Extract the [X, Y] coordinate from the center of the cell holding the provided text.  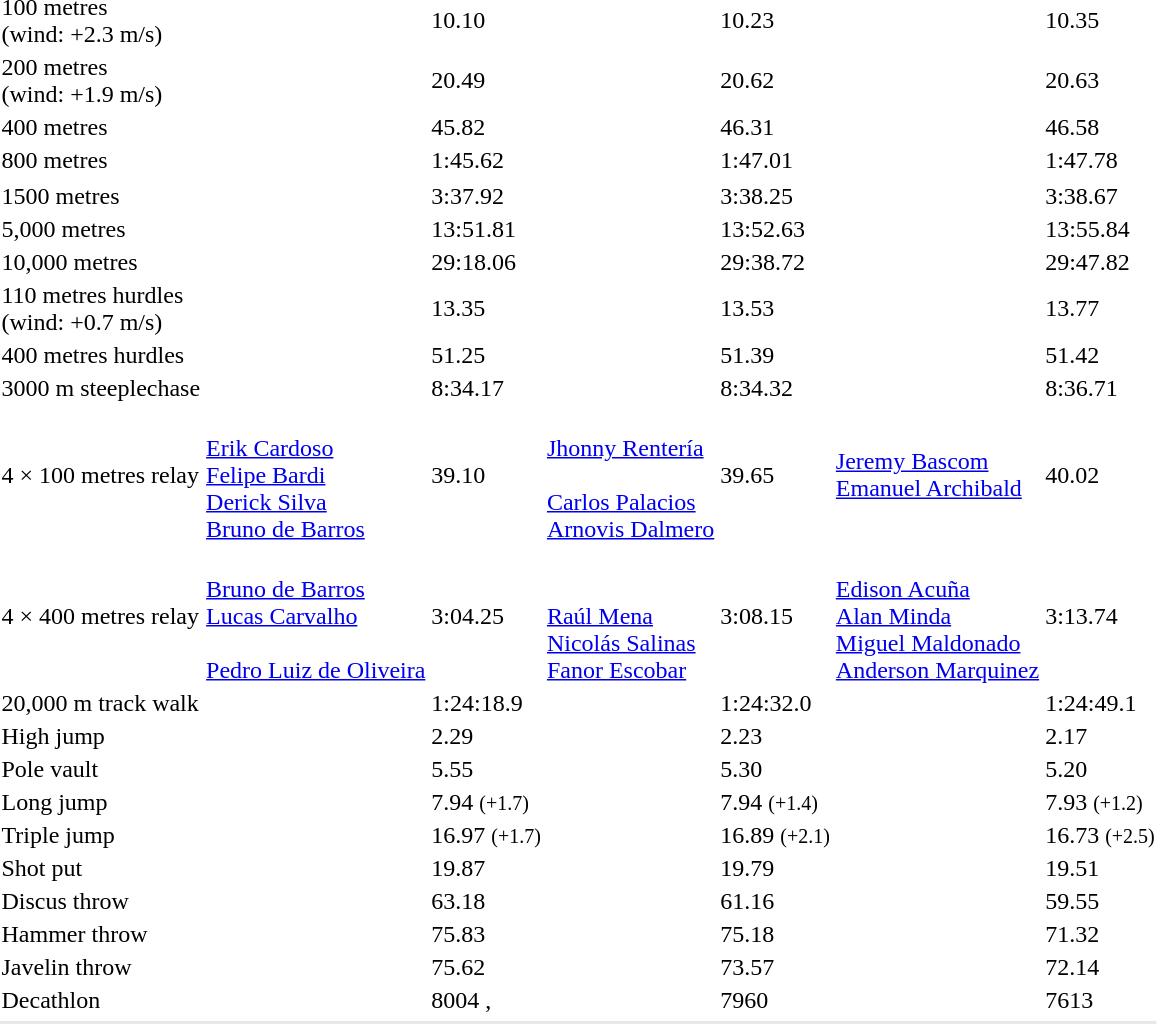
1:24:49.1 [1100, 703]
Edison AcuñaAlan MindaMiguel MaldonadoAnderson Marquinez [937, 616]
16.89 (+2.1) [776, 835]
19.87 [486, 868]
13:55.84 [1100, 229]
3:38.25 [776, 196]
110 metres hurdles(wind: +0.7 m/s) [101, 308]
Decathlon [101, 1000]
45.82 [486, 127]
5.30 [776, 769]
71.32 [1100, 934]
16.97 (+1.7) [486, 835]
Jhonny RenteríaCarlos PalaciosArnovis Dalmero [630, 475]
5.55 [486, 769]
13.35 [486, 308]
16.73 (+2.5) [1100, 835]
Raúl MenaNicolás SalinasFanor Escobar [630, 616]
3:08.15 [776, 616]
20,000 m track walk [101, 703]
51.39 [776, 355]
75.18 [776, 934]
Hammer throw [101, 934]
20.49 [486, 80]
800 metres [101, 160]
7.94 (+1.7) [486, 802]
7960 [776, 1000]
72.14 [1100, 967]
Long jump [101, 802]
3:04.25 [486, 616]
75.83 [486, 934]
3000 m steeplechase [101, 388]
1:24:18.9 [486, 703]
1500 metres [101, 196]
3:38.67 [1100, 196]
59.55 [1100, 901]
10,000 metres [101, 262]
46.31 [776, 127]
Pole vault [101, 769]
2.23 [776, 736]
Triple jump [101, 835]
1:24:32.0 [776, 703]
200 metres(wind: +1.9 m/s) [101, 80]
4 × 100 metres relay [101, 475]
Erik CardosoFelipe BardiDerick SilvaBruno de Barros [316, 475]
46.58 [1100, 127]
73.57 [776, 967]
2.29 [486, 736]
13.77 [1100, 308]
40.02 [1100, 475]
Bruno de BarrosLucas CarvalhoPedro Luiz de Oliveira [316, 616]
19.79 [776, 868]
Javelin throw [101, 967]
7613 [1100, 1000]
75.62 [486, 967]
13:52.63 [776, 229]
3:13.74 [1100, 616]
5,000 metres [101, 229]
5.20 [1100, 769]
13:51.81 [486, 229]
High jump [101, 736]
39.10 [486, 475]
1:47.78 [1100, 160]
400 metres hurdles [101, 355]
20.62 [776, 80]
1:45.62 [486, 160]
63.18 [486, 901]
8:36.71 [1100, 388]
51.25 [486, 355]
Discus throw [101, 901]
1:47.01 [776, 160]
3:37.92 [486, 196]
19.51 [1100, 868]
51.42 [1100, 355]
400 metres [101, 127]
61.16 [776, 901]
8004 , [486, 1000]
7.93 (+1.2) [1100, 802]
Shot put [101, 868]
29:18.06 [486, 262]
29:47.82 [1100, 262]
39.65 [776, 475]
20.63 [1100, 80]
8:34.17 [486, 388]
8:34.32 [776, 388]
Jeremy BascomEmanuel Archibald [937, 475]
2.17 [1100, 736]
13.53 [776, 308]
29:38.72 [776, 262]
4 × 400 metres relay [101, 616]
7.94 (+1.4) [776, 802]
